Capture the cell that displays the provided text and extract its (X, Y) central coordinate. 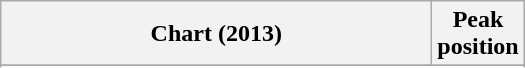
Chart (2013) (216, 34)
Peakposition (478, 34)
